Output the (X, Y) coordinate of the center of the cell containing the given text.  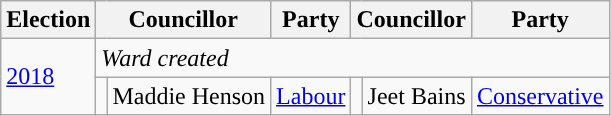
Ward created (352, 58)
Jeet Bains (416, 96)
Conservative (540, 96)
Maddie Henson (189, 96)
Election (48, 20)
Labour (311, 96)
2018 (48, 77)
